Detect which cell encompasses the target text, then output its [x, y] center coordinate. 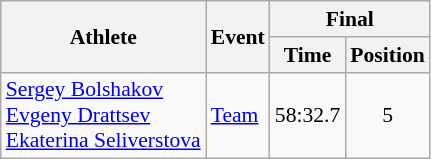
Final [350, 19]
5 [387, 116]
Time [308, 55]
Athlete [104, 36]
Team [238, 116]
Sergey BolshakovEvgeny DrattsevEkaterina Seliverstova [104, 116]
Event [238, 36]
Position [387, 55]
58:32.7 [308, 116]
